Provide the (X, Y) coordinate of the cell's center where the given text is located.  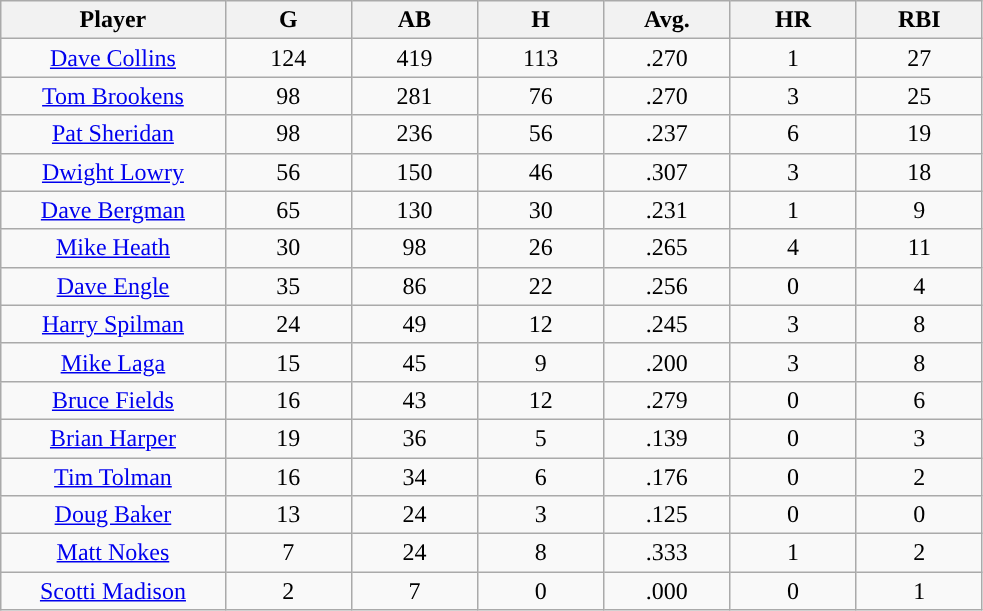
Pat Sheridan (113, 134)
Avg. (667, 20)
.231 (667, 210)
Tim Tolman (113, 477)
.176 (667, 477)
Tom Brookens (113, 96)
Player (113, 20)
13 (288, 515)
AB (414, 20)
.000 (667, 591)
49 (414, 324)
11 (919, 248)
35 (288, 286)
.245 (667, 324)
Matt Nokes (113, 553)
.200 (667, 362)
25 (919, 96)
45 (414, 362)
Harry Spilman (113, 324)
18 (919, 172)
26 (541, 248)
Bruce Fields (113, 400)
5 (541, 438)
.333 (667, 553)
.139 (667, 438)
Brian Harper (113, 438)
27 (919, 58)
.265 (667, 248)
Doug Baker (113, 515)
281 (414, 96)
HR (793, 20)
Dave Bergman (113, 210)
76 (541, 96)
.307 (667, 172)
419 (414, 58)
150 (414, 172)
G (288, 20)
124 (288, 58)
Mike Laga (113, 362)
36 (414, 438)
RBI (919, 20)
Dwight Lowry (113, 172)
236 (414, 134)
.279 (667, 400)
130 (414, 210)
.237 (667, 134)
86 (414, 286)
Dave Collins (113, 58)
43 (414, 400)
H (541, 20)
65 (288, 210)
.125 (667, 515)
15 (288, 362)
Mike Heath (113, 248)
Dave Engle (113, 286)
.256 (667, 286)
34 (414, 477)
46 (541, 172)
113 (541, 58)
Scotti Madison (113, 591)
22 (541, 286)
